Find where the given text appears and provide that cell's center as [x, y] coordinate. 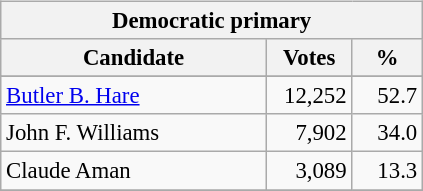
34.0 [388, 133]
Votes [309, 58]
Democratic primary [212, 21]
52.7 [388, 96]
Candidate [134, 58]
3,089 [309, 171]
12,252 [309, 96]
John F. Williams [134, 133]
13.3 [388, 171]
Butler B. Hare [134, 96]
% [388, 58]
Claude Aman [134, 171]
7,902 [309, 133]
